Search for the cell housing the specified text and yield its [x, y] center coordinate. 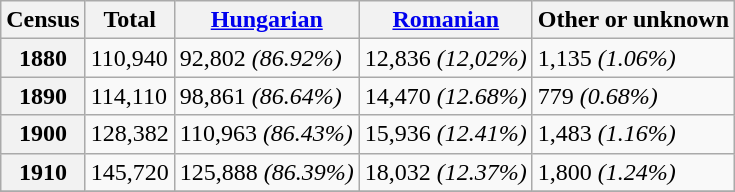
1900 [43, 134]
Hungarian [266, 20]
1,483 (1.16%) [633, 134]
779 (0.68%) [633, 96]
1,135 (1.06%) [633, 58]
1,800 (1.24%) [633, 172]
Total [130, 20]
110,940 [130, 58]
18,032 (12.37%) [446, 172]
1910 [43, 172]
110,963 (86.43%) [266, 134]
98,861 (86.64%) [266, 96]
145,720 [130, 172]
15,936 (12.41%) [446, 134]
1880 [43, 58]
14,470 (12.68%) [446, 96]
1890 [43, 96]
Romanian [446, 20]
92,802 (86.92%) [266, 58]
Census [43, 20]
114,110 [130, 96]
Other or unknown [633, 20]
12,836 (12,02%) [446, 58]
125,888 (86.39%) [266, 172]
128,382 [130, 134]
